Output the [X, Y] coordinate of the center of the cell containing the given text.  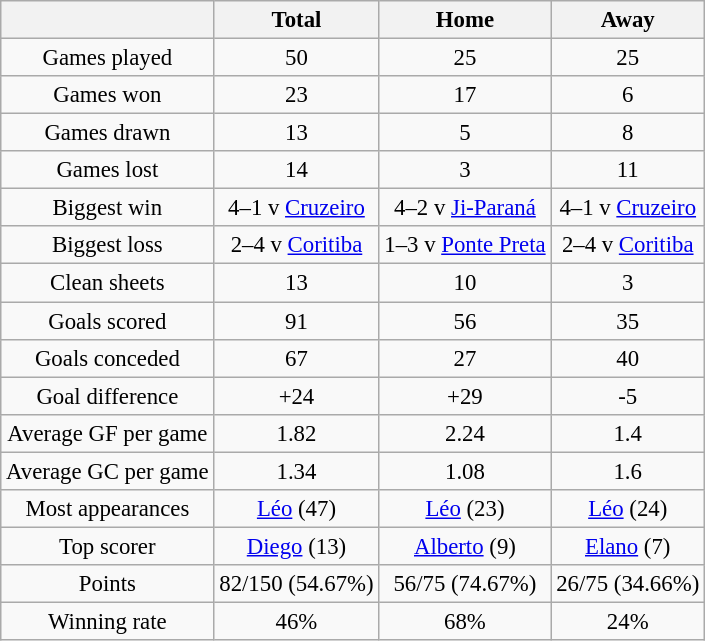
Top scorer [108, 546]
1–3 v Ponte Preta [465, 245]
Average GF per game [108, 433]
Average GC per game [108, 471]
50 [296, 58]
40 [628, 358]
1.6 [628, 471]
Diego (13) [296, 546]
+24 [296, 396]
Goal difference [108, 396]
Winning rate [108, 621]
1.4 [628, 433]
67 [296, 358]
35 [628, 321]
68% [465, 621]
1.08 [465, 471]
Biggest loss [108, 245]
Goals scored [108, 321]
1.34 [296, 471]
27 [465, 358]
56 [465, 321]
-5 [628, 396]
8 [628, 133]
Léo (24) [628, 509]
Games won [108, 95]
1.82 [296, 433]
56/75 (74.67%) [465, 584]
Léo (23) [465, 509]
24% [628, 621]
Games lost [108, 170]
23 [296, 95]
Most appearances [108, 509]
91 [296, 321]
14 [296, 170]
Away [628, 20]
+29 [465, 396]
11 [628, 170]
4–2 v Ji-Paraná [465, 208]
6 [628, 95]
Léo (47) [296, 509]
Alberto (9) [465, 546]
Elano (7) [628, 546]
5 [465, 133]
2.24 [465, 433]
10 [465, 283]
46% [296, 621]
Goals conceded [108, 358]
82/150 (54.67%) [296, 584]
Games played [108, 58]
Points [108, 584]
Games drawn [108, 133]
26/75 (34.66%) [628, 584]
Total [296, 20]
17 [465, 95]
Clean sheets [108, 283]
Biggest win [108, 208]
Home [465, 20]
